Scan for the cell matching the given text and deliver its [x, y] coordinate at center. 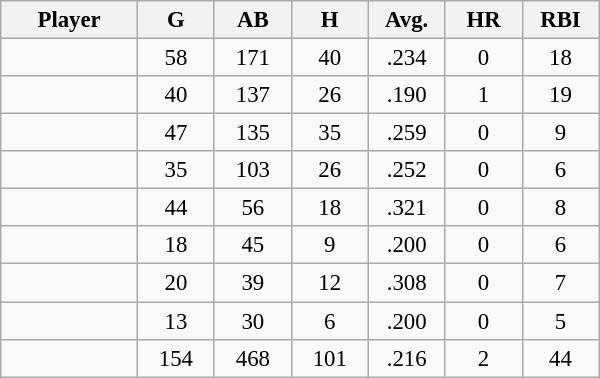
12 [330, 283]
.252 [406, 170]
Player [70, 20]
58 [176, 58]
30 [252, 321]
19 [560, 95]
H [330, 20]
47 [176, 133]
.321 [406, 208]
.234 [406, 58]
13 [176, 321]
8 [560, 208]
HR [484, 20]
101 [330, 358]
468 [252, 358]
7 [560, 283]
154 [176, 358]
.216 [406, 358]
135 [252, 133]
1 [484, 95]
103 [252, 170]
137 [252, 95]
Avg. [406, 20]
AB [252, 20]
RBI [560, 20]
.308 [406, 283]
20 [176, 283]
171 [252, 58]
G [176, 20]
39 [252, 283]
.190 [406, 95]
5 [560, 321]
.259 [406, 133]
2 [484, 358]
45 [252, 245]
56 [252, 208]
